Return [X, Y] of the center of cell containing provided text 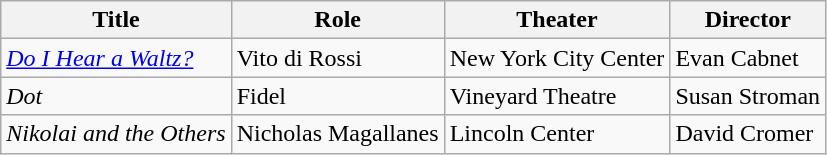
New York City Center [557, 58]
Role [338, 20]
Director [748, 20]
Fidel [338, 96]
Nikolai and the Others [116, 134]
Evan Cabnet [748, 58]
Vito di Rossi [338, 58]
Do I Hear a Waltz? [116, 58]
Vineyard Theatre [557, 96]
Theater [557, 20]
Dot [116, 96]
Lincoln Center [557, 134]
Susan Stroman [748, 96]
Nicholas Magallanes [338, 134]
David Cromer [748, 134]
Title [116, 20]
